Return the (x, y) coordinate for the center point of the cell that contains the specified text.  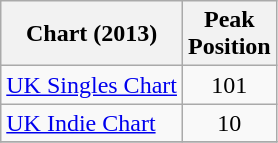
101 (229, 85)
UK Indie Chart (92, 123)
10 (229, 123)
PeakPosition (229, 34)
UK Singles Chart (92, 85)
Chart (2013) (92, 34)
